For the text-containing cell, return its midpoint in (X, Y) coordinate format. 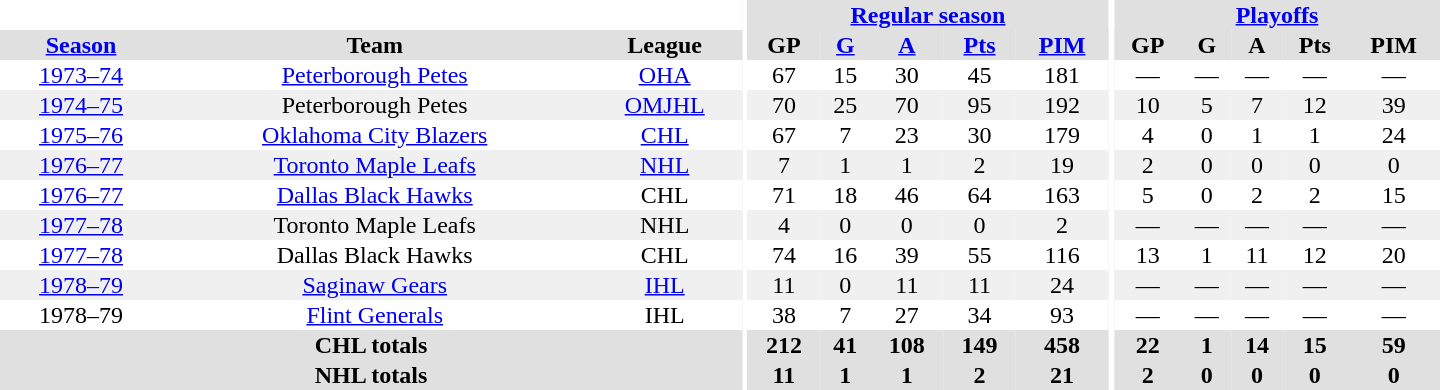
20 (1394, 255)
41 (845, 345)
45 (980, 75)
16 (845, 255)
Saginaw Gears (374, 285)
1975–76 (81, 135)
OMJHL (664, 105)
59 (1394, 345)
13 (1148, 255)
212 (784, 345)
Flint Generals (374, 315)
71 (784, 195)
18 (845, 195)
179 (1062, 135)
CHL totals (371, 345)
116 (1062, 255)
38 (784, 315)
NHL totals (371, 375)
22 (1148, 345)
Playoffs (1277, 15)
1974–75 (81, 105)
46 (908, 195)
Oklahoma City Blazers (374, 135)
64 (980, 195)
458 (1062, 345)
Season (81, 45)
10 (1148, 105)
25 (845, 105)
23 (908, 135)
19 (1062, 165)
181 (1062, 75)
21 (1062, 375)
OHA (664, 75)
34 (980, 315)
1973–74 (81, 75)
27 (908, 315)
55 (980, 255)
74 (784, 255)
Regular season (928, 15)
League (664, 45)
Team (374, 45)
95 (980, 105)
192 (1062, 105)
163 (1062, 195)
149 (980, 345)
14 (1257, 345)
108 (908, 345)
93 (1062, 315)
